From the cell containing the given text, extract its center point as (X, Y) coordinate. 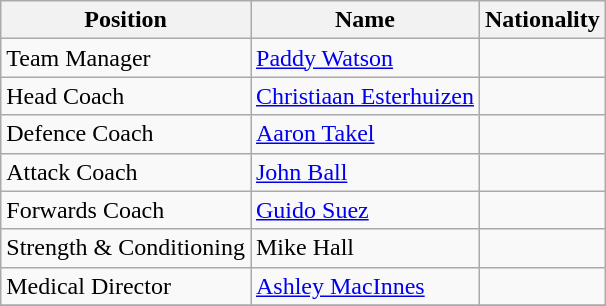
Strength & Conditioning (126, 248)
Christiaan Esterhuizen (364, 96)
Forwards Coach (126, 210)
Position (126, 20)
Name (364, 20)
Mike Hall (364, 248)
Nationality (543, 20)
Medical Director (126, 286)
Head Coach (126, 96)
Paddy Watson (364, 58)
Attack Coach (126, 172)
Ashley MacInnes (364, 286)
Aaron Takel (364, 134)
Guido Suez (364, 210)
John Ball (364, 172)
Defence Coach (126, 134)
Team Manager (126, 58)
